Return (X, Y) of the center of cell containing provided text 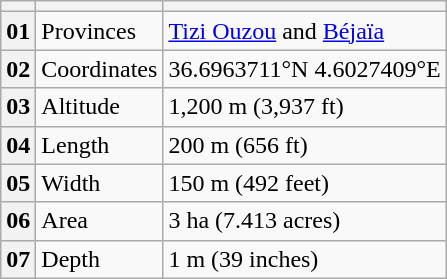
02 (18, 69)
01 (18, 31)
200 m (656 ft) (304, 145)
Altitude (100, 107)
03 (18, 107)
150 m (492 feet) (304, 183)
1 m (39 inches) (304, 259)
07 (18, 259)
Length (100, 145)
Area (100, 221)
Provinces (100, 31)
1,200 m (3,937 ft) (304, 107)
Depth (100, 259)
05 (18, 183)
04 (18, 145)
Coordinates (100, 69)
Tizi Ouzou and Béjaïa (304, 31)
3 ha (7.413 acres) (304, 221)
36.6963711°N 4.6027409°E (304, 69)
06 (18, 221)
Width (100, 183)
